From the cell containing the given text, extract its center point as [X, Y] coordinate. 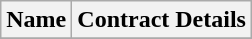
Name [36, 20]
Contract Details [162, 20]
